Output the (X, Y) coordinate of the center of the cell containing the given text.  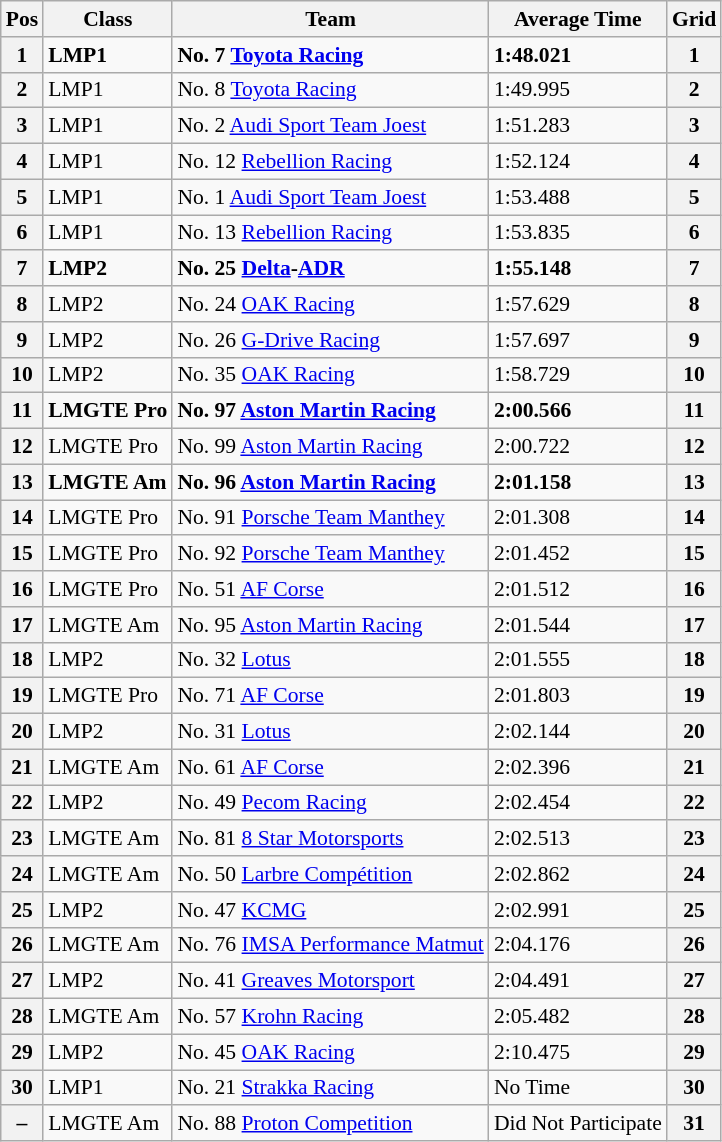
1:57.697 (578, 340)
No. 92 Porsche Team Manthey (330, 554)
No. 24 OAK Racing (330, 304)
No. 96 Aston Martin Racing (330, 482)
1:52.124 (578, 162)
No Time (578, 1088)
No. 26 G-Drive Racing (330, 340)
No. 1 Audi Sport Team Joest (330, 197)
2:02.454 (578, 803)
No. 95 Aston Martin Racing (330, 625)
2:01.512 (578, 589)
Team (330, 19)
2:04.491 (578, 981)
1:48.021 (578, 55)
2:01.555 (578, 660)
2:01.308 (578, 518)
1:49.995 (578, 90)
No. 49 Pecom Racing (330, 803)
No. 8 Toyota Racing (330, 90)
2:10.475 (578, 1052)
No. 91 Porsche Team Manthey (330, 518)
2:01.452 (578, 554)
2:01.803 (578, 696)
No. 71 AF Corse (330, 696)
2:04.176 (578, 945)
No. 35 OAK Racing (330, 375)
No. 21 Strakka Racing (330, 1088)
2:00.722 (578, 447)
No. 97 Aston Martin Racing (330, 411)
No. 61 AF Corse (330, 767)
1:58.729 (578, 375)
No. 31 Lotus (330, 732)
No. 81 8 Star Motorsports (330, 839)
No. 2 Audi Sport Team Joest (330, 126)
No. 47 KCMG (330, 910)
No. 32 Lotus (330, 660)
1:57.629 (578, 304)
No. 7 Toyota Racing (330, 55)
2:02.144 (578, 732)
No. 25 Delta-ADR (330, 269)
Average Time (578, 19)
No. 51 AF Corse (330, 589)
No. 99 Aston Martin Racing (330, 447)
Pos (22, 19)
31 (694, 1124)
Class (108, 19)
2:02.513 (578, 839)
2:02.862 (578, 874)
No. 88 Proton Competition (330, 1124)
2:02.396 (578, 767)
No. 45 OAK Racing (330, 1052)
Grid (694, 19)
No. 57 Krohn Racing (330, 1017)
1:53.488 (578, 197)
No. 13 Rebellion Racing (330, 233)
No. 12 Rebellion Racing (330, 162)
1:55.148 (578, 269)
– (22, 1124)
No. 76 IMSA Performance Matmut (330, 945)
2:01.158 (578, 482)
2:01.544 (578, 625)
2:02.991 (578, 910)
1:51.283 (578, 126)
2:00.566 (578, 411)
1:53.835 (578, 233)
No. 41 Greaves Motorsport (330, 981)
No. 50 Larbre Compétition (330, 874)
2:05.482 (578, 1017)
Did Not Participate (578, 1124)
